Return [x, y] of the center of cell containing provided text 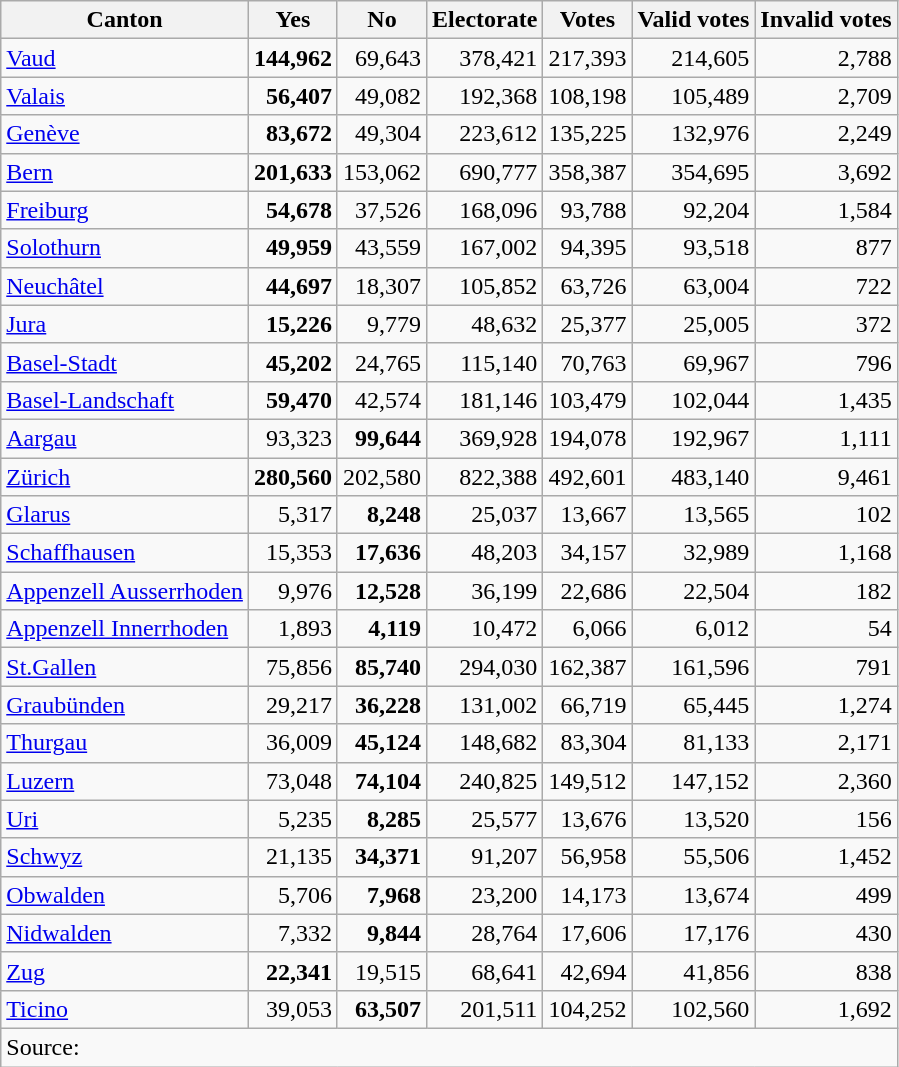
73,048 [292, 781]
48,632 [485, 324]
161,596 [694, 667]
Invalid votes [826, 20]
55,506 [694, 857]
Votes [588, 20]
St.Gallen [125, 667]
115,140 [485, 362]
63,004 [694, 286]
103,479 [588, 400]
217,393 [588, 58]
214,605 [694, 58]
102,560 [694, 1009]
167,002 [485, 248]
85,740 [382, 667]
492,601 [588, 477]
Schwyz [125, 857]
1,111 [826, 438]
81,133 [694, 743]
18,307 [382, 286]
No [382, 20]
5,706 [292, 895]
42,694 [588, 971]
13,674 [694, 895]
49,304 [382, 134]
182 [826, 591]
9,779 [382, 324]
44,697 [292, 286]
1,435 [826, 400]
201,633 [292, 172]
838 [826, 971]
54,678 [292, 210]
22,504 [694, 591]
8,248 [382, 515]
Bern [125, 172]
9,844 [382, 933]
Valais [125, 96]
49,082 [382, 96]
Thurgau [125, 743]
14,173 [588, 895]
94,395 [588, 248]
Basel-Landschaft [125, 400]
149,512 [588, 781]
156 [826, 819]
10,472 [485, 629]
91,207 [485, 857]
65,445 [694, 705]
2,788 [826, 58]
Yes [292, 20]
Obwalden [125, 895]
877 [826, 248]
8,285 [382, 819]
369,928 [485, 438]
Basel-Stadt [125, 362]
Appenzell Innerrhoden [125, 629]
Canton [125, 20]
2,171 [826, 743]
25,577 [485, 819]
93,323 [292, 438]
1,584 [826, 210]
147,152 [694, 781]
32,989 [694, 553]
45,124 [382, 743]
4,119 [382, 629]
29,217 [292, 705]
Vaud [125, 58]
68,641 [485, 971]
7,332 [292, 933]
83,304 [588, 743]
108,198 [588, 96]
372 [826, 324]
483,140 [694, 477]
17,176 [694, 933]
Zug [125, 971]
99,644 [382, 438]
13,520 [694, 819]
192,967 [694, 438]
Neuchâtel [125, 286]
22,686 [588, 591]
Solothurn [125, 248]
54 [826, 629]
42,574 [382, 400]
13,565 [694, 515]
75,856 [292, 667]
59,470 [292, 400]
144,962 [292, 58]
23,200 [485, 895]
202,580 [382, 477]
48,203 [485, 553]
105,489 [694, 96]
Schaffhausen [125, 553]
25,005 [694, 324]
83,672 [292, 134]
45,202 [292, 362]
499 [826, 895]
56,407 [292, 96]
12,528 [382, 591]
354,695 [694, 172]
378,421 [485, 58]
15,353 [292, 553]
37,526 [382, 210]
Uri [125, 819]
181,146 [485, 400]
39,053 [292, 1009]
240,825 [485, 781]
25,377 [588, 324]
21,135 [292, 857]
690,777 [485, 172]
105,852 [485, 286]
201,511 [485, 1009]
796 [826, 362]
132,976 [694, 134]
153,062 [382, 172]
223,612 [485, 134]
168,096 [485, 210]
2,360 [826, 781]
1,274 [826, 705]
19,515 [382, 971]
Genève [125, 134]
36,009 [292, 743]
74,104 [382, 781]
25,037 [485, 515]
294,030 [485, 667]
70,763 [588, 362]
9,461 [826, 477]
Ticino [125, 1009]
3,692 [826, 172]
6,066 [588, 629]
13,667 [588, 515]
69,643 [382, 58]
43,559 [382, 248]
93,518 [694, 248]
192,368 [485, 96]
Glarus [125, 515]
Aargau [125, 438]
430 [826, 933]
162,387 [588, 667]
7,968 [382, 895]
63,507 [382, 1009]
104,252 [588, 1009]
92,204 [694, 210]
13,676 [588, 819]
Appenzell Ausserrhoden [125, 591]
56,958 [588, 857]
135,225 [588, 134]
15,226 [292, 324]
22,341 [292, 971]
5,235 [292, 819]
24,765 [382, 362]
280,560 [292, 477]
69,967 [694, 362]
1,452 [826, 857]
34,371 [382, 857]
Electorate [485, 20]
1,893 [292, 629]
17,636 [382, 553]
41,856 [694, 971]
28,764 [485, 933]
Jura [125, 324]
822,388 [485, 477]
49,959 [292, 248]
1,168 [826, 553]
358,387 [588, 172]
9,976 [292, 591]
148,682 [485, 743]
194,078 [588, 438]
36,228 [382, 705]
102 [826, 515]
66,719 [588, 705]
1,692 [826, 1009]
Source: [449, 1047]
Nidwalden [125, 933]
722 [826, 286]
Freiburg [125, 210]
102,044 [694, 400]
Zürich [125, 477]
2,709 [826, 96]
791 [826, 667]
93,788 [588, 210]
36,199 [485, 591]
Luzern [125, 781]
63,726 [588, 286]
6,012 [694, 629]
5,317 [292, 515]
17,606 [588, 933]
Valid votes [694, 20]
131,002 [485, 705]
34,157 [588, 553]
2,249 [826, 134]
Graubünden [125, 705]
